For the text-containing cell, return its midpoint in (x, y) coordinate format. 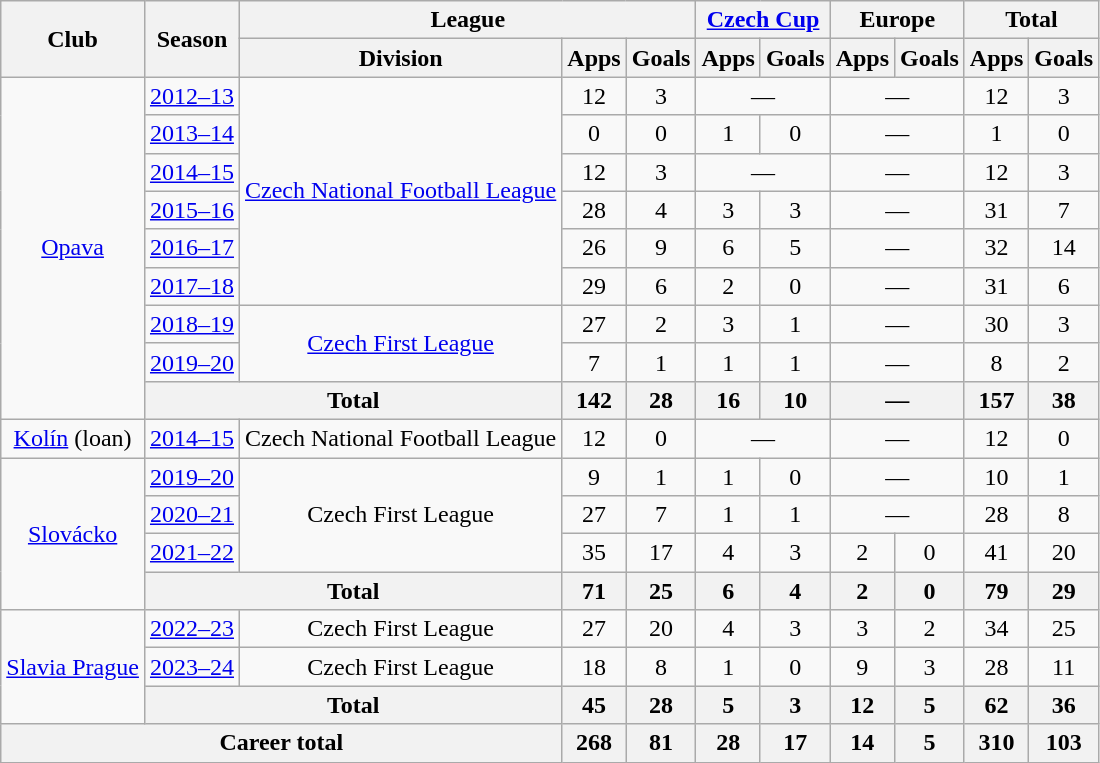
11 (1064, 667)
38 (1064, 400)
2012–13 (192, 96)
2017–18 (192, 286)
League (468, 20)
Slovácko (73, 534)
16 (728, 400)
71 (594, 591)
35 (594, 553)
2022–23 (192, 629)
Division (401, 58)
Season (192, 39)
103 (1064, 743)
2016–17 (192, 248)
2013–14 (192, 134)
Club (73, 39)
2021–22 (192, 553)
41 (996, 553)
Europe (897, 20)
Opava (73, 248)
Kolín (loan) (73, 438)
36 (1064, 705)
157 (996, 400)
34 (996, 629)
Czech Cup (763, 20)
142 (594, 400)
30 (996, 324)
81 (661, 743)
32 (996, 248)
79 (996, 591)
Career total (282, 743)
45 (594, 705)
2020–21 (192, 515)
26 (594, 248)
62 (996, 705)
2015–16 (192, 210)
18 (594, 667)
310 (996, 743)
2023–24 (192, 667)
268 (594, 743)
Slavia Prague (73, 667)
2018–19 (192, 324)
